Return [x, y] of the center of cell containing provided text 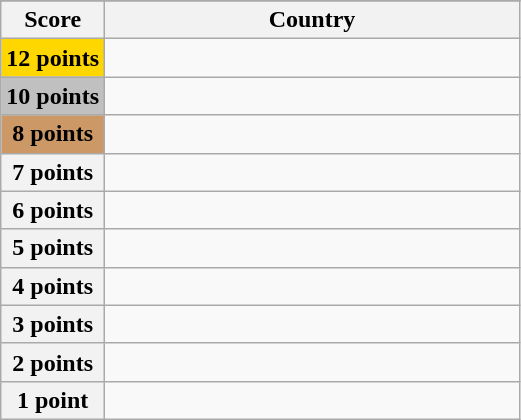
5 points [53, 248]
10 points [53, 96]
2 points [53, 362]
Score [53, 20]
3 points [53, 324]
1 point [53, 400]
6 points [53, 210]
Country [312, 20]
12 points [53, 58]
4 points [53, 286]
7 points [53, 172]
8 points [53, 134]
